Output the (x, y) coordinate of the center of the cell containing the given text.  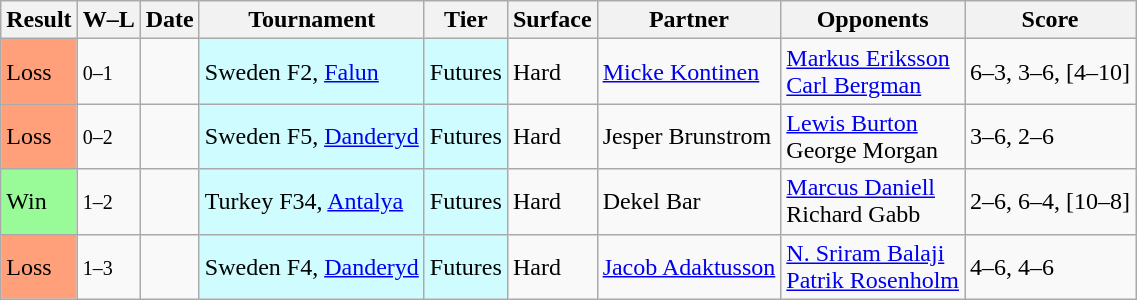
Sweden F5, Danderyd (312, 136)
Jesper Brunstrom (689, 136)
Result (39, 20)
2–6, 6–4, [10–8] (1050, 202)
Tournament (312, 20)
Partner (689, 20)
Score (1050, 20)
Opponents (873, 20)
Micke Kontinen (689, 72)
Win (39, 202)
1–2 (108, 202)
Surface (552, 20)
Lewis Burton George Morgan (873, 136)
W–L (108, 20)
0–2 (108, 136)
Marcus Daniell Richard Gabb (873, 202)
Markus Eriksson Carl Bergman (873, 72)
N. Sriram Balaji Patrik Rosenholm (873, 266)
Sweden F4, Danderyd (312, 266)
Tier (466, 20)
0–1 (108, 72)
4–6, 4–6 (1050, 266)
3–6, 2–6 (1050, 136)
Jacob Adaktusson (689, 266)
Sweden F2, Falun (312, 72)
1–3 (108, 266)
Turkey F34, Antalya (312, 202)
Dekel Bar (689, 202)
Date (170, 20)
6–3, 3–6, [4–10] (1050, 72)
